Determine the [x, y] coordinate at the center of the cell enclosing the given text.  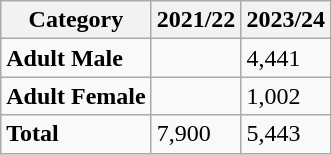
7,900 [196, 134]
1,002 [286, 96]
Adult Female [76, 96]
Adult Male [76, 58]
4,441 [286, 58]
Category [76, 20]
5,443 [286, 134]
2023/24 [286, 20]
Total [76, 134]
2021/22 [196, 20]
